Locate the cell with the specified text and output its (X, Y) center coordinate. 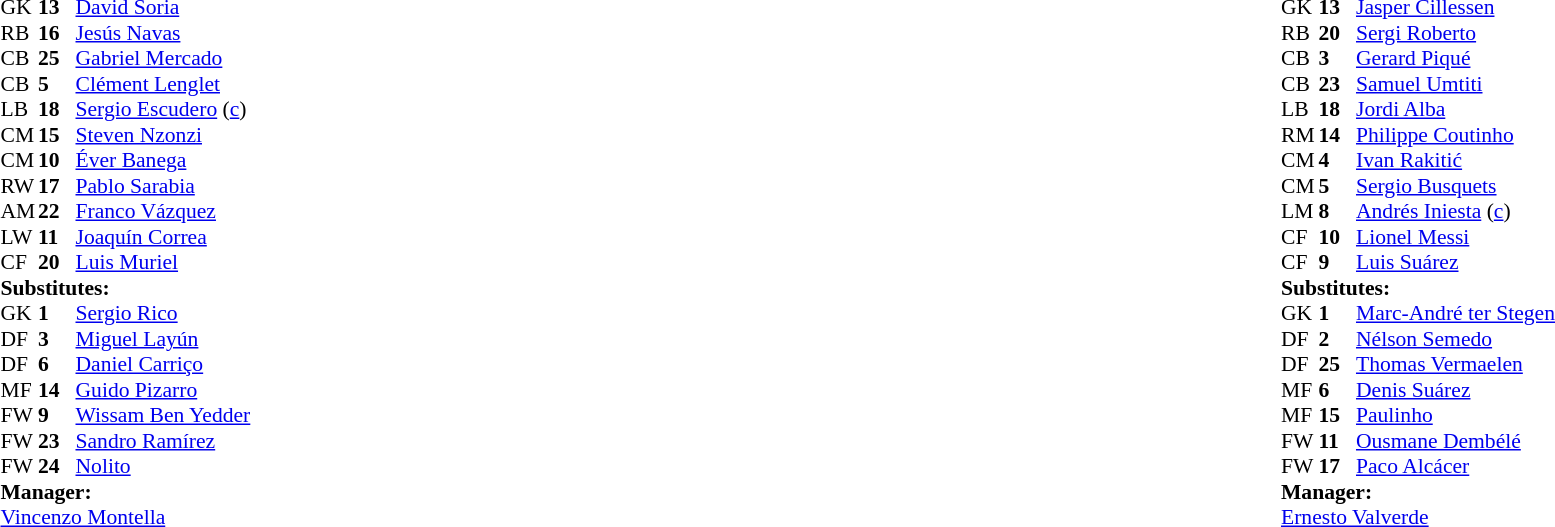
Sergi Roberto (1456, 33)
Steven Nzonzi (164, 135)
Gerard Piqué (1456, 59)
Philippe Coutinho (1456, 135)
Wissam Ben Yedder (164, 415)
Daniel Carriço (164, 365)
2 (1337, 339)
AM (19, 211)
Lionel Messi (1456, 237)
Denis Suárez (1456, 390)
Guido Pizarro (164, 390)
Jordi Alba (1456, 109)
Ivan Rakitić (1456, 161)
Sergio Busquets (1456, 186)
Luis Suárez (1456, 263)
16 (57, 33)
Ousmane Dembélé (1456, 441)
Andrés Iniesta (c) (1456, 211)
Miguel Layún (164, 339)
LM (1300, 211)
Nélson Semedo (1456, 339)
8 (1337, 211)
Thomas Vermaelen (1456, 365)
Paulinho (1456, 415)
Paco Alcácer (1456, 467)
Marc-André ter Stegen (1456, 313)
Franco Vázquez (164, 211)
4 (1337, 161)
Sandro Ramírez (164, 441)
Luis Muriel (164, 263)
Sergio Escudero (c) (164, 109)
Éver Banega (164, 161)
Pablo Sarabia (164, 186)
LW (19, 237)
Jesús Navas (164, 33)
Clément Lenglet (164, 84)
RW (19, 186)
Joaquín Correa (164, 237)
Gabriel Mercado (164, 59)
Sergio Rico (164, 313)
Samuel Umtiti (1456, 84)
22 (57, 211)
Nolito (164, 467)
RM (1300, 135)
24 (57, 467)
